Return [X, Y] of the center of cell containing provided text 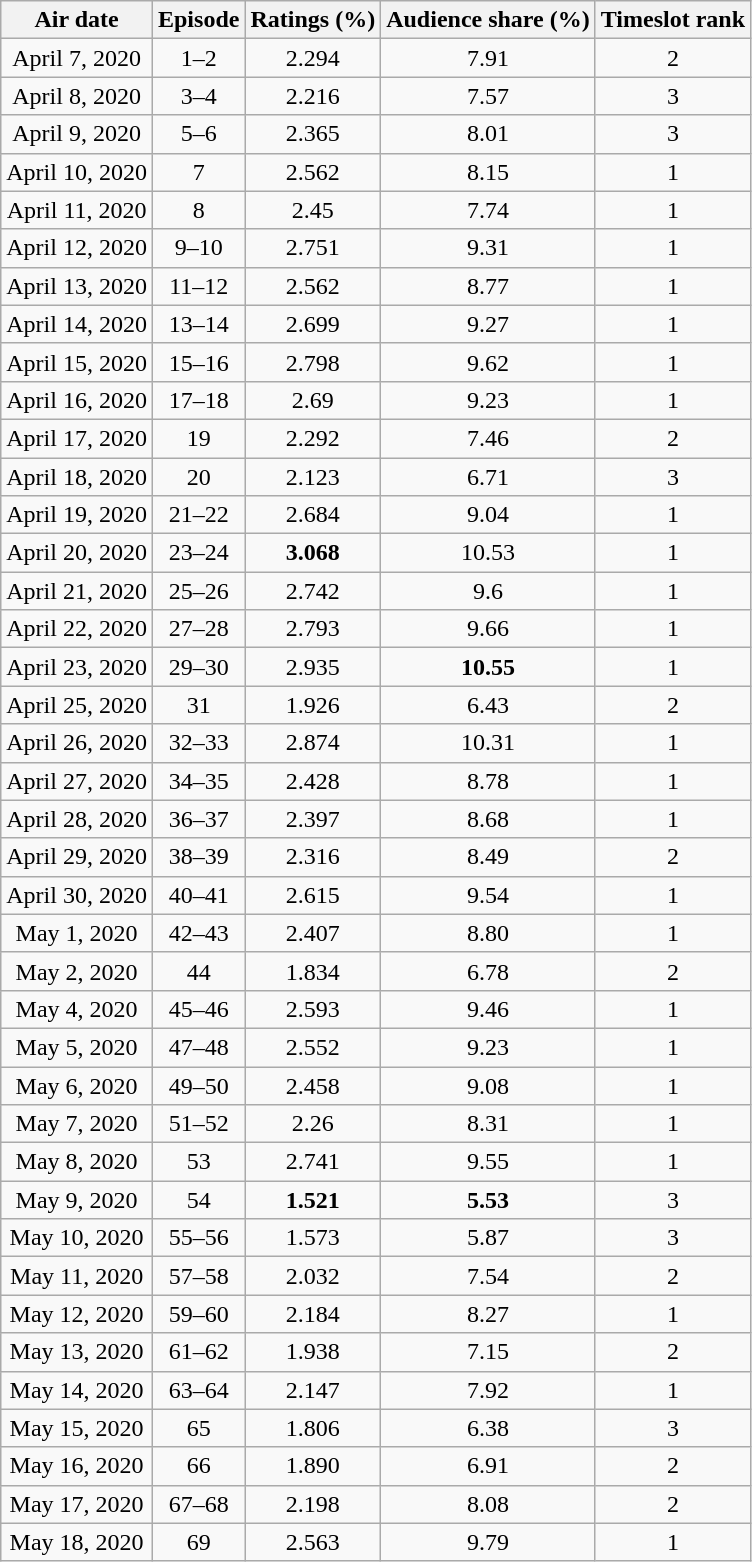
April 12, 2020 [77, 248]
27–28 [198, 629]
59–60 [198, 1314]
April 15, 2020 [77, 362]
9.46 [488, 1009]
2.147 [313, 1390]
April 20, 2020 [77, 553]
42–43 [198, 933]
10.55 [488, 667]
2.407 [313, 933]
May 12, 2020 [77, 1314]
2.615 [313, 895]
1.926 [313, 705]
23–24 [198, 553]
17–18 [198, 400]
1.834 [313, 971]
April 28, 2020 [77, 819]
9.66 [488, 629]
1.938 [313, 1352]
2.26 [313, 1124]
May 5, 2020 [77, 1047]
6.78 [488, 971]
54 [198, 1200]
2.032 [313, 1276]
2.742 [313, 591]
61–62 [198, 1352]
36–37 [198, 819]
7.91 [488, 58]
2.365 [313, 134]
6.71 [488, 477]
Audience share (%) [488, 20]
5–6 [198, 134]
May 17, 2020 [77, 1504]
7.15 [488, 1352]
May 8, 2020 [77, 1162]
10.31 [488, 743]
April 22, 2020 [77, 629]
51–52 [198, 1124]
May 14, 2020 [77, 1390]
April 9, 2020 [77, 134]
3.068 [313, 553]
7 [198, 172]
8 [198, 210]
April 29, 2020 [77, 857]
April 30, 2020 [77, 895]
8.31 [488, 1124]
13–14 [198, 324]
25–26 [198, 591]
May 2, 2020 [77, 971]
2.593 [313, 1009]
Air date [77, 20]
Timeslot rank [672, 20]
2.552 [313, 1047]
2.397 [313, 819]
15–16 [198, 362]
45–46 [198, 1009]
1.806 [313, 1428]
8.68 [488, 819]
April 19, 2020 [77, 515]
8.15 [488, 172]
8.08 [488, 1504]
19 [198, 438]
2.294 [313, 58]
2.874 [313, 743]
9.08 [488, 1085]
38–39 [198, 857]
40–41 [198, 895]
May 10, 2020 [77, 1238]
May 7, 2020 [77, 1124]
2.198 [313, 1504]
April 21, 2020 [77, 591]
2.793 [313, 629]
April 18, 2020 [77, 477]
2.69 [313, 400]
May 18, 2020 [77, 1542]
April 16, 2020 [77, 400]
67–68 [198, 1504]
2.123 [313, 477]
3–4 [198, 96]
63–64 [198, 1390]
8.01 [488, 134]
29–30 [198, 667]
May 11, 2020 [77, 1276]
55–56 [198, 1238]
6.43 [488, 705]
April 23, 2020 [77, 667]
2.428 [313, 781]
2.751 [313, 248]
9.55 [488, 1162]
7.92 [488, 1390]
47–48 [198, 1047]
1.573 [313, 1238]
April 10, 2020 [77, 172]
1.521 [313, 1200]
April 7, 2020 [77, 58]
21–22 [198, 515]
Ratings (%) [313, 20]
11–12 [198, 286]
44 [198, 971]
2.292 [313, 438]
32–33 [198, 743]
9–10 [198, 248]
66 [198, 1466]
2.45 [313, 210]
2.316 [313, 857]
5.87 [488, 1238]
2.458 [313, 1085]
April 8, 2020 [77, 96]
May 4, 2020 [77, 1009]
6.38 [488, 1428]
8.49 [488, 857]
8.80 [488, 933]
2.798 [313, 362]
2.699 [313, 324]
57–58 [198, 1276]
5.53 [488, 1200]
9.79 [488, 1542]
2.741 [313, 1162]
53 [198, 1162]
9.6 [488, 591]
April 11, 2020 [77, 210]
April 25, 2020 [77, 705]
7.46 [488, 438]
April 27, 2020 [77, 781]
9.27 [488, 324]
7.57 [488, 96]
20 [198, 477]
May 16, 2020 [77, 1466]
1–2 [198, 58]
31 [198, 705]
8.27 [488, 1314]
May 6, 2020 [77, 1085]
1.890 [313, 1466]
10.53 [488, 553]
2.563 [313, 1542]
7.54 [488, 1276]
34–35 [198, 781]
9.62 [488, 362]
2.935 [313, 667]
9.04 [488, 515]
2.184 [313, 1314]
49–50 [198, 1085]
Episode [198, 20]
April 14, 2020 [77, 324]
8.77 [488, 286]
2.216 [313, 96]
9.31 [488, 248]
6.91 [488, 1466]
2.684 [313, 515]
May 15, 2020 [77, 1428]
April 26, 2020 [77, 743]
65 [198, 1428]
May 13, 2020 [77, 1352]
69 [198, 1542]
May 9, 2020 [77, 1200]
May 1, 2020 [77, 933]
8.78 [488, 781]
9.54 [488, 895]
7.74 [488, 210]
April 13, 2020 [77, 286]
April 17, 2020 [77, 438]
